Determine the [X, Y] coordinate at the center of the cell enclosing the given text.  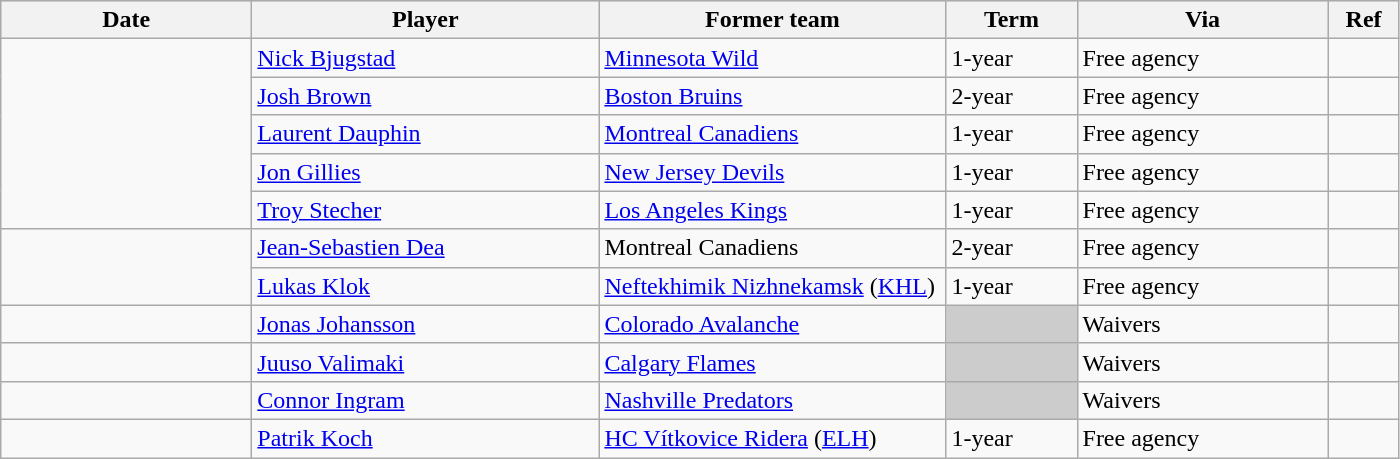
Date [126, 20]
Calgary Flames [772, 362]
Troy Stecher [426, 210]
Boston Bruins [772, 96]
Nick Bjugstad [426, 58]
Minnesota Wild [772, 58]
Jonas Johansson [426, 324]
Neftekhimik Nizhnekamsk (KHL) [772, 286]
HC Vítkovice Ridera (ELH) [772, 438]
Laurent Dauphin [426, 134]
Ref [1364, 20]
Connor Ingram [426, 400]
New Jersey Devils [772, 172]
Juuso Valimaki [426, 362]
Nashville Predators [772, 400]
Lukas Klok [426, 286]
Patrik Koch [426, 438]
Jean-Sebastien Dea [426, 248]
Josh Brown [426, 96]
Los Angeles Kings [772, 210]
Colorado Avalanche [772, 324]
Jon Gillies [426, 172]
Player [426, 20]
Via [1202, 20]
Term [1012, 20]
Former team [772, 20]
